Return the [x, y] coordinate for the center point of the cell that contains the specified text.  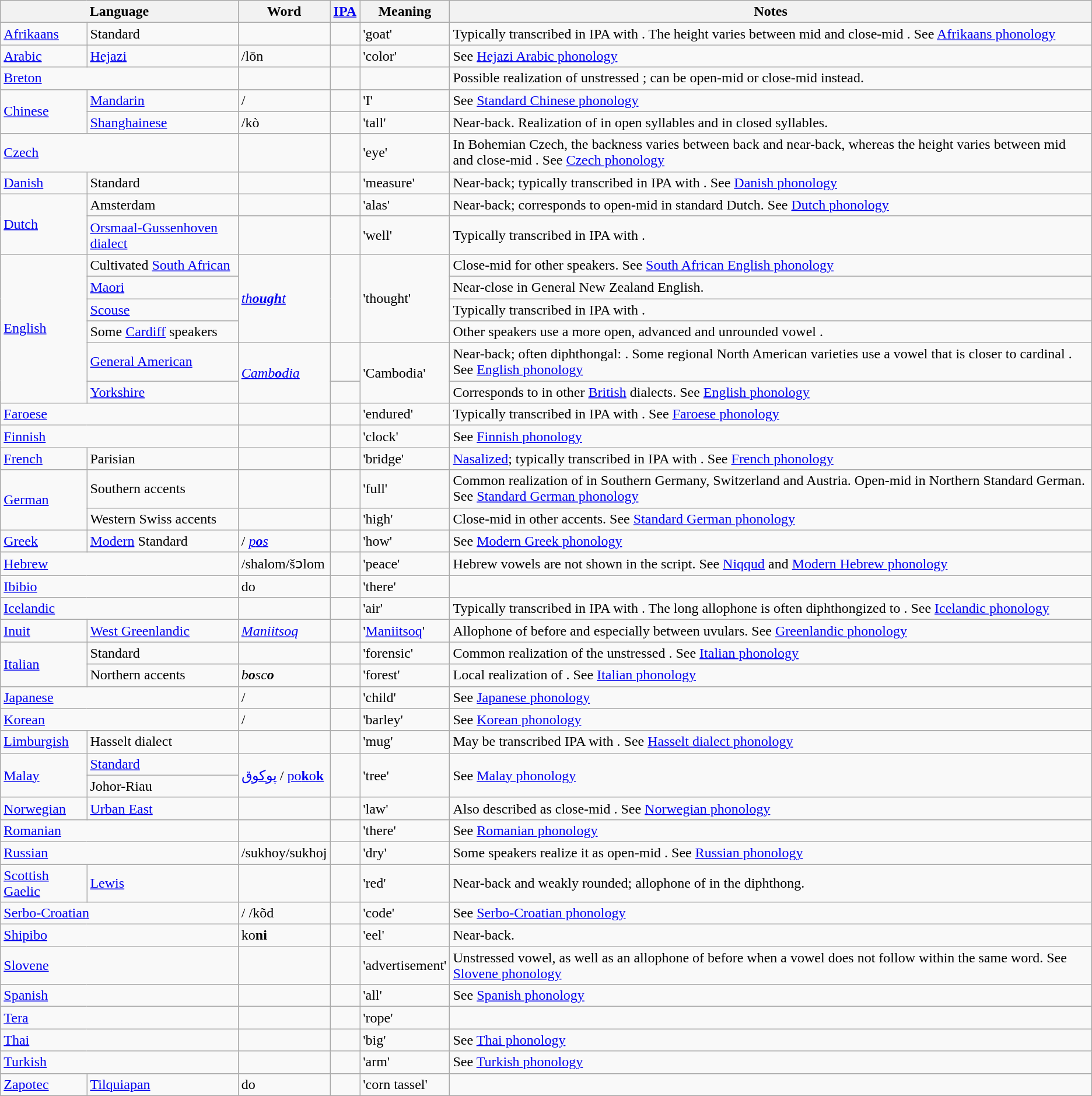
Some speakers realize it as open-mid . See Russian phonology [771, 853]
West Greenlandic [162, 631]
'child' [405, 697]
'how' [405, 541]
Common realization of the unstressed . See Italian phonology [771, 653]
Thai [120, 1040]
'all' [405, 996]
'endured' [405, 414]
Unstressed vowel, as well as an allophone of before when a vowel does not follow within the same word. See Slovene phonology [771, 965]
May be transcribed IPA with . See Hasselt dialect phonology [771, 742]
Russian [120, 853]
Amsterdam [162, 205]
Urban East [162, 808]
'code' [405, 913]
Tera [120, 1018]
Turkish [120, 1062]
Also described as close-mid . See Norwegian phonology [771, 808]
'eel' [405, 936]
Near-back and weakly rounded; allophone of in the diphthong. [771, 882]
Other speakers use a more open, advanced and unrounded vowel . [771, 332]
Typically transcribed in IPA with . The long allophone is often diphthongized to . See Icelandic phonology [771, 609]
bosco [284, 675]
Close-mid for other speakers. See South African English phonology [771, 265]
Japanese [120, 697]
Dutch [44, 224]
Language [120, 12]
Hejazi [162, 56]
See Romanian phonology [771, 830]
Notes [771, 12]
Lewis [162, 882]
'clock' [405, 437]
Czech [120, 153]
Word [284, 12]
See Hejazi Arabic phonology [771, 56]
Near-close in General New Zealand English. [771, 287]
/shalom/šɔlom [284, 564]
koni [284, 936]
'arm' [405, 1062]
'high' [405, 519]
See Finnish phonology [771, 437]
Hasselt dialect [162, 742]
'tree' [405, 775]
French [44, 459]
Faroese [120, 414]
Cultivated South African [162, 265]
Near-back. Realization of in open syllables and in closed syllables. [771, 123]
'advertisement' [405, 965]
'big' [405, 1040]
'thought' [405, 298]
Limburgish [44, 742]
See Korean phonology [771, 720]
/ /kõd [284, 913]
Nasalized; typically transcribed in IPA with . See French phonology [771, 459]
Close-mid in other accents. See Standard German phonology [771, 519]
Corresponds to in other British dialects. See English phonology [771, 392]
'peace' [405, 564]
'well' [405, 235]
'air' [405, 609]
'tall' [405, 123]
'Maniitsoq' [405, 631]
Near-back; often diphthongal: . Some regional North American varieties use a vowel that is closer to cardinal . See English phonology [771, 362]
پوكوق / pokok [284, 775]
'goat' [405, 34]
Parisian [162, 459]
See Spanish phonology [771, 996]
German [44, 500]
'law' [405, 808]
Shipibo [120, 936]
See Japanese phonology [771, 697]
Zapotec [44, 1084]
'bridge' [405, 459]
Maniitsoq [284, 631]
Korean [120, 720]
'rope' [405, 1018]
Johor-Riau [162, 786]
'forest' [405, 675]
IPA [345, 12]
Slovene [120, 965]
/kò [284, 123]
Shanghainese [162, 123]
/lōn [284, 56]
/ pos [284, 541]
'Cambodia' [405, 374]
Finnish [120, 437]
Serbo-Croatian [120, 913]
Orsmaal-Gussenhoven dialect [162, 235]
Greek [44, 541]
English [44, 328]
'dry' [405, 853]
'corn tassel' [405, 1084]
General American [162, 362]
Romanian [120, 830]
'full' [405, 489]
'mug' [405, 742]
See Serbo-Croatian phonology [771, 913]
Scottish Gaelic [44, 882]
Hebrew vowels are not shown in the script. See Niqqud and Modern Hebrew phonology [771, 564]
Near-back. [771, 936]
Malay [44, 775]
/sukhoy/sukhoj [284, 853]
Western Swiss accents [162, 519]
Tilquiapan [162, 1084]
Allophone of before and especially between uvulars. See Greenlandic phonology [771, 631]
Southern accents [162, 489]
'forensic' [405, 653]
Maori [162, 287]
Typically transcribed in IPA with . The height varies between mid and close-mid . See Afrikaans phonology [771, 34]
'alas' [405, 205]
'color' [405, 56]
Near-back; typically transcribed in IPA with . See Danish phonology [771, 183]
Chinese [44, 111]
See Modern Greek phonology [771, 541]
Modern Standard [162, 541]
Mandarin [162, 100]
'barley' [405, 720]
Common realization of in Southern Germany, Switzerland and Austria. Open-mid in Northern Standard German. See Standard German phonology [771, 489]
Local realization of . See Italian phonology [771, 675]
Some Cardiff speakers [162, 332]
'eye' [405, 153]
Near-back; corresponds to open-mid in standard Dutch. See Dutch phonology [771, 205]
Possible realization of unstressed ; can be open-mid or close-mid instead. [771, 78]
See Malay phonology [771, 775]
'measure' [405, 183]
Meaning [405, 12]
Typically transcribed in IPA with . See Faroese phonology [771, 414]
Arabic [44, 56]
Yorkshire [162, 392]
See Turkish phonology [771, 1062]
Hebrew [120, 564]
Cambodia [284, 374]
In Bohemian Czech, the backness varies between back and near-back, whereas the height varies between mid and close-mid . See Czech phonology [771, 153]
See Standard Chinese phonology [771, 100]
Inuit [44, 631]
Scouse [162, 310]
Norwegian [44, 808]
Northern accents [162, 675]
See Thai phonology [771, 1040]
Ibibio [120, 587]
Danish [44, 183]
'I' [405, 100]
'red' [405, 882]
Spanish [120, 996]
Italian [44, 664]
Breton [120, 78]
thought [284, 298]
Icelandic [120, 609]
Afrikaans [44, 34]
